Pinpoint the cell where the given text exists, returning its (x, y) midpoint coordinate. 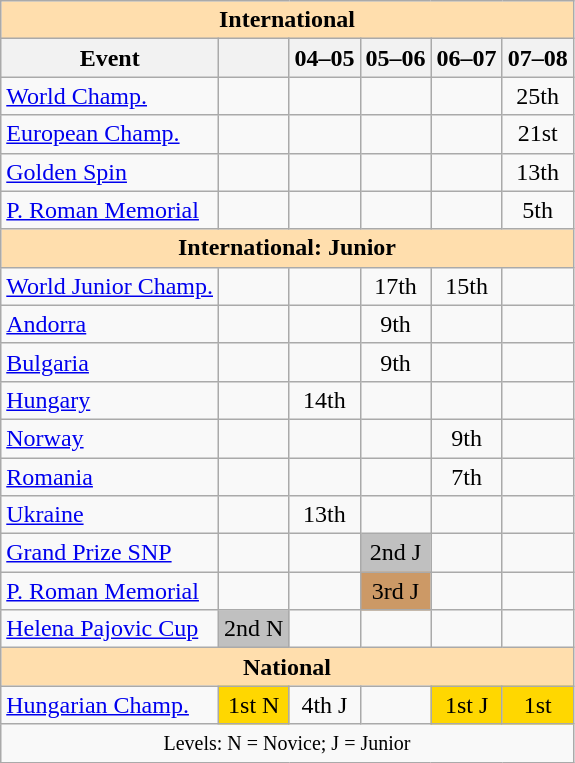
1st J (466, 705)
Ukraine (110, 515)
Romania (110, 477)
International (287, 20)
Norway (110, 438)
1st N (254, 705)
Grand Prize SNP (110, 553)
1st (538, 705)
Hungary (110, 400)
Andorra (110, 324)
Helena Pajovic Cup (110, 629)
World Junior Champ. (110, 286)
17th (396, 286)
2nd J (396, 553)
14th (324, 400)
Levels: N = Novice; J = Junior (287, 743)
05–06 (396, 58)
European Champ. (110, 134)
Event (110, 58)
Hungarian Champ. (110, 705)
World Champ. (110, 96)
5th (538, 210)
06–07 (466, 58)
Bulgaria (110, 362)
2nd N (254, 629)
3rd J (396, 591)
Golden Spin (110, 172)
07–08 (538, 58)
National (287, 667)
21st (538, 134)
4th J (324, 705)
15th (466, 286)
International: Junior (287, 248)
04–05 (324, 58)
7th (466, 477)
25th (538, 96)
